Detect which cell encompasses the target text, then output its (X, Y) center coordinate. 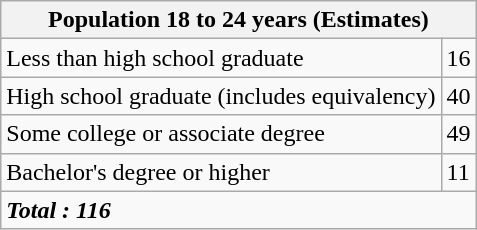
49 (458, 134)
40 (458, 96)
Some college or associate degree (221, 134)
Population 18 to 24 years (Estimates) (238, 20)
High school graduate (includes equivalency) (221, 96)
Less than high school graduate (221, 58)
11 (458, 172)
16 (458, 58)
Bachelor's degree or higher (221, 172)
Total : 116 (238, 210)
